For the text-containing cell, return its midpoint in [x, y] coordinate format. 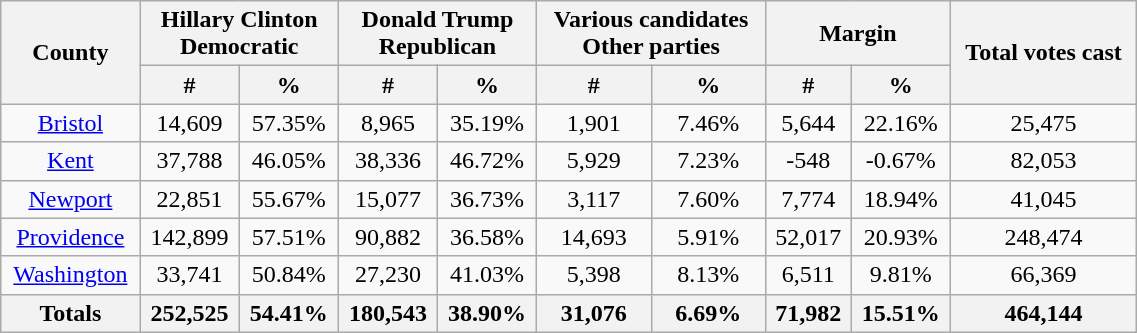
22.16% [900, 123]
Donald TrumpRepublican [437, 34]
248,474 [1044, 237]
15,077 [388, 199]
22,851 [190, 199]
46.72% [486, 161]
Bristol [70, 123]
3,117 [594, 199]
Kent [70, 161]
41.03% [486, 275]
90,882 [388, 237]
54.41% [288, 313]
464,144 [1044, 313]
57.35% [288, 123]
36.58% [486, 237]
41,045 [1044, 199]
Providence [70, 237]
31,076 [594, 313]
38,336 [388, 161]
5,929 [594, 161]
-0.67% [900, 161]
7.60% [708, 199]
Various candidatesOther parties [652, 34]
8.13% [708, 275]
55.67% [288, 199]
6.69% [708, 313]
142,899 [190, 237]
14,693 [594, 237]
27,230 [388, 275]
35.19% [486, 123]
Hillary ClintonDemocratic [239, 34]
County [70, 52]
180,543 [388, 313]
15.51% [900, 313]
Totals [70, 313]
38.90% [486, 313]
25,475 [1044, 123]
8,965 [388, 123]
5.91% [708, 237]
Newport [70, 199]
5,398 [594, 275]
18.94% [900, 199]
252,525 [190, 313]
Washington [70, 275]
7.23% [708, 161]
33,741 [190, 275]
Total votes cast [1044, 52]
50.84% [288, 275]
1,901 [594, 123]
5,644 [808, 123]
71,982 [808, 313]
-548 [808, 161]
82,053 [1044, 161]
46.05% [288, 161]
7,774 [808, 199]
66,369 [1044, 275]
57.51% [288, 237]
6,511 [808, 275]
7.46% [708, 123]
Margin [858, 34]
52,017 [808, 237]
14,609 [190, 123]
9.81% [900, 275]
37,788 [190, 161]
36.73% [486, 199]
20.93% [900, 237]
